For the text-containing cell, return its midpoint in (X, Y) coordinate format. 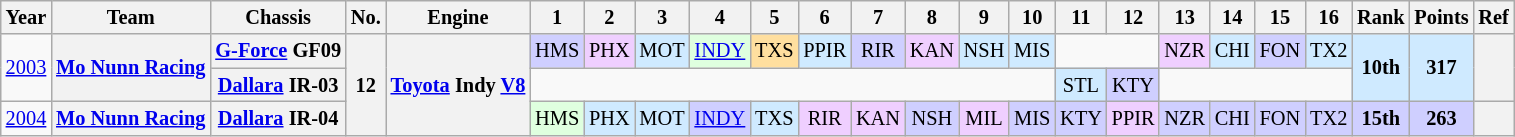
13 (1184, 17)
15th (1380, 118)
10 (1032, 17)
MIL (984, 118)
STL (1081, 85)
Dallara IR-04 (278, 118)
Chassis (278, 17)
4 (720, 17)
317 (1441, 68)
10th (1380, 68)
G-Force GF09 (278, 51)
9 (984, 17)
Ref (1493, 17)
Engine (458, 17)
1 (557, 17)
7 (878, 17)
No. (366, 17)
8 (932, 17)
Points (1441, 17)
Rank (1380, 17)
3 (662, 17)
2 (609, 17)
2004 (26, 118)
Team (130, 17)
Year (26, 17)
15 (1280, 17)
263 (1441, 118)
Toyota Indy V8 (458, 84)
16 (1328, 17)
Dallara IR-03 (278, 85)
11 (1081, 17)
5 (774, 17)
2003 (26, 68)
14 (1232, 17)
6 (824, 17)
